From the cell containing the given text, extract its center point as [x, y] coordinate. 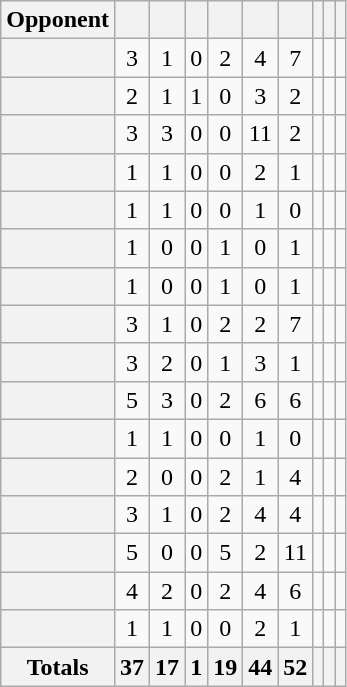
44 [260, 667]
19 [226, 667]
52 [296, 667]
Totals [58, 667]
Opponent [58, 20]
37 [132, 667]
17 [168, 667]
